Determine the [X, Y] coordinate at the center of the cell enclosing the given text.  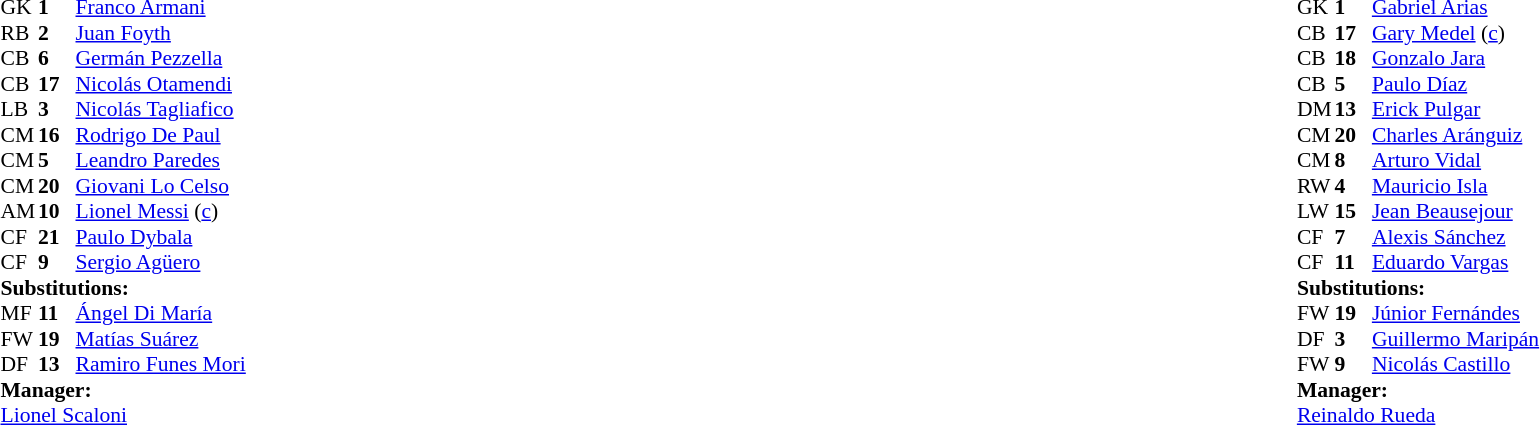
RW [1316, 186]
DM [1316, 109]
Eduardo Vargas [1456, 263]
Gary Medel (c) [1456, 33]
AM [19, 211]
Charles Aránguiz [1456, 135]
Lionel Messi (c) [161, 211]
Gonzalo Jara [1456, 59]
Giovani Lo Celso [161, 186]
7 [1353, 237]
Arturo Vidal [1456, 161]
Juan Foyth [161, 33]
10 [57, 211]
Sergio Agüero [161, 263]
Matías Suárez [161, 339]
Ángel Di María [161, 313]
Leandro Paredes [161, 161]
Mauricio Isla [1456, 186]
MF [19, 313]
15 [1353, 211]
21 [57, 237]
Nicolás Otamendi [161, 84]
Ramiro Funes Mori [161, 365]
Alexis Sánchez [1456, 237]
4 [1353, 186]
Rodrigo De Paul [161, 135]
2 [57, 33]
LB [19, 109]
16 [57, 135]
Júnior Fernándes [1456, 313]
Paulo Díaz [1456, 84]
Guillermo Maripán [1456, 339]
Nicolás Castillo [1456, 365]
Erick Pulgar [1456, 109]
RB [19, 33]
18 [1353, 59]
LW [1316, 211]
8 [1353, 161]
Jean Beausejour [1456, 211]
6 [57, 59]
Germán Pezzella [161, 59]
Nicolás Tagliafico [161, 109]
Paulo Dybala [161, 237]
